Return the (x, y) coordinate for the center point of the cell that contains the specified text.  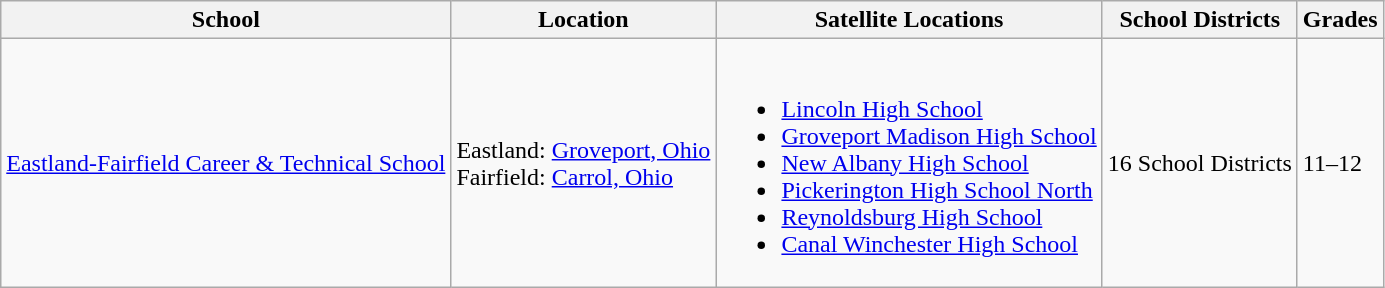
School Districts (1200, 20)
School (226, 20)
11–12 (1340, 163)
Location (584, 20)
Eastland-Fairfield Career & Technical School (226, 163)
Satellite Locations (909, 20)
16 School Districts (1200, 163)
Eastland: Groveport, OhioFairfield: Carrol, Ohio (584, 163)
Grades (1340, 20)
